Provide the [X, Y] coordinate of the cell's center where the given text is located.  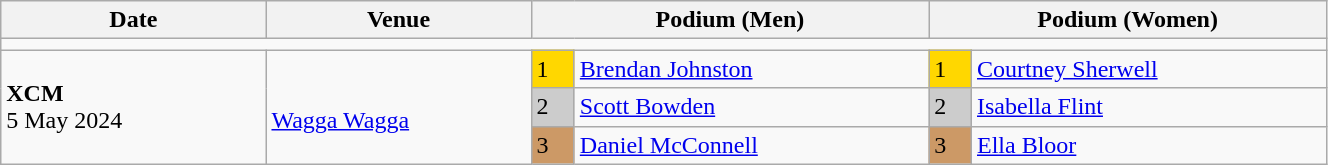
Daniel McConnell [751, 145]
Scott Bowden [751, 107]
Ella Bloor [1148, 145]
Venue [398, 20]
Wagga Wagga [398, 107]
XCM 5 May 2024 [134, 107]
Podium (Men) [730, 20]
Isabella Flint [1148, 107]
Date [134, 20]
Courtney Sherwell [1148, 69]
Podium (Women) [1128, 20]
Brendan Johnston [751, 69]
